Scan for the cell matching the given text and deliver its (x, y) coordinate at center. 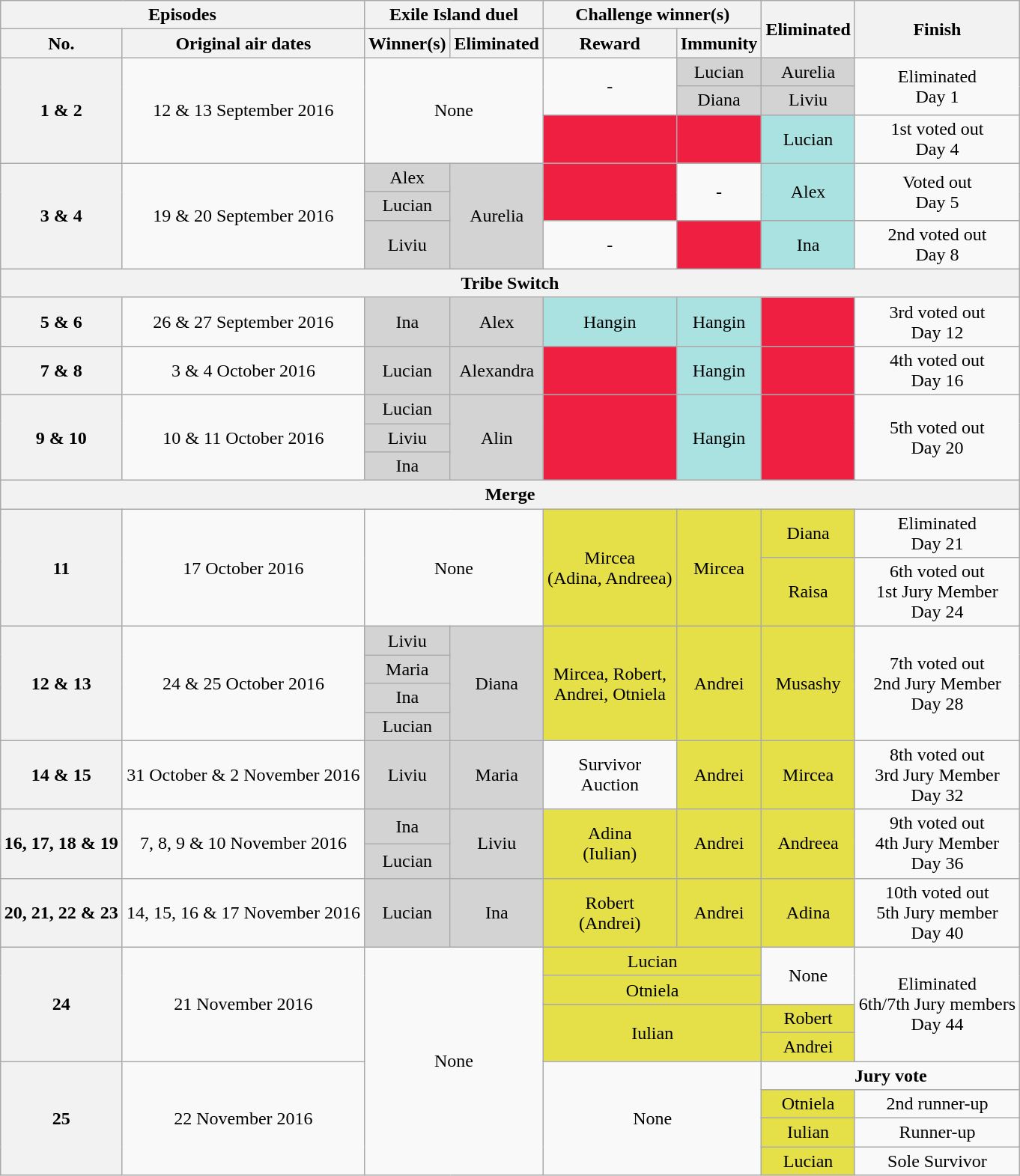
Runner-up (937, 1133)
No. (61, 43)
Mircea, Robert,Andrei, Otniela (610, 683)
9th voted out4th Jury MemberDay 36 (937, 844)
22 November 2016 (243, 1118)
7 & 8 (61, 370)
26 & 27 September 2016 (243, 322)
24 (61, 1004)
14 & 15 (61, 775)
Adina (808, 913)
6th voted out1st Jury MemberDay 24 (937, 592)
19 & 20 September 2016 (243, 216)
Episodes (182, 15)
Andreea (808, 844)
Winner(s) (407, 43)
10 & 11 October 2016 (243, 437)
2nd runner-up (937, 1104)
Alin (497, 437)
7, 8, 9 & 10 November 2016 (243, 844)
Mircea (Adina, Andreea) (610, 567)
3 & 4 October 2016 (243, 370)
Finish (937, 29)
1st voted outDay 4 (937, 139)
7th voted out2nd Jury MemberDay 28 (937, 683)
14, 15, 16 & 17 November 2016 (243, 913)
1 & 2 (61, 111)
Raisa (808, 592)
4th voted outDay 16 (937, 370)
9 & 10 (61, 437)
Merge (509, 495)
Adina(Iulian) (610, 844)
20, 21, 22 & 23 (61, 913)
Voted outDay 5 (937, 192)
24 & 25 October 2016 (243, 683)
Robert(Andrei) (610, 913)
Reward (610, 43)
Eliminated6th/7th Jury membersDay 44 (937, 1004)
25 (61, 1118)
Jury vote (891, 1076)
3rd voted outDay 12 (937, 322)
Sole Survivor (937, 1161)
Musashy (808, 683)
Immunity (719, 43)
31 October & 2 November 2016 (243, 775)
10th voted out5th Jury memberDay 40 (937, 913)
21 November 2016 (243, 1004)
17 October 2016 (243, 567)
SurvivorAuction (610, 775)
Tribe Switch (509, 283)
5 & 6 (61, 322)
11 (61, 567)
Original air dates (243, 43)
12 & 13 September 2016 (243, 111)
EliminatedDay 21 (937, 533)
16, 17, 18 & 19 (61, 844)
2nd voted outDay 8 (937, 244)
Exile Island duel (454, 15)
EliminatedDay 1 (937, 86)
Robert (808, 1018)
Challenge winner(s) (652, 15)
3 & 4 (61, 216)
8th voted out3rd Jury MemberDay 32 (937, 775)
12 & 13 (61, 683)
5th voted outDay 20 (937, 437)
Alexandra (497, 370)
